Find where the given text appears and provide that cell's center as [X, Y] coordinate. 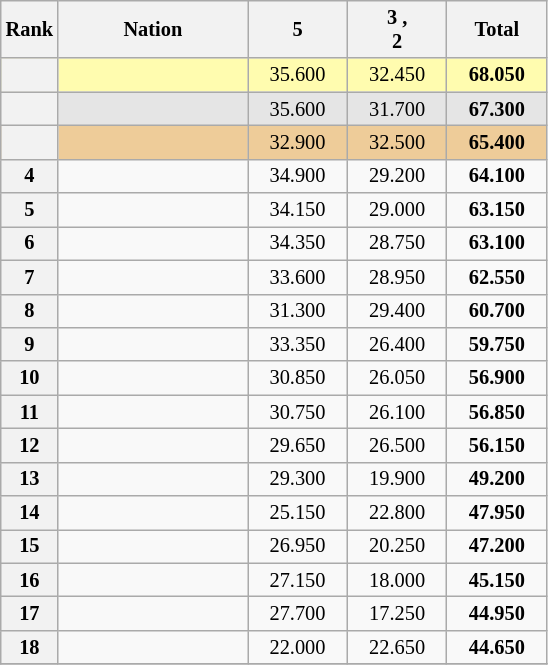
47.200 [497, 546]
65.400 [497, 142]
Rank [30, 29]
25.150 [298, 513]
28.750 [397, 243]
9 [30, 344]
20.250 [397, 546]
68.050 [497, 75]
59.750 [497, 344]
3 ,2 [397, 29]
18 [30, 647]
29.300 [298, 479]
33.600 [298, 277]
33.350 [298, 344]
62.550 [497, 277]
Nation [153, 29]
28.950 [397, 277]
56.900 [497, 378]
14 [30, 513]
15 [30, 546]
63.100 [497, 243]
60.700 [497, 311]
30.850 [298, 378]
26.950 [298, 546]
16 [30, 580]
Total [497, 29]
13 [30, 479]
7 [30, 277]
47.950 [497, 513]
22.650 [397, 647]
44.950 [497, 613]
18.000 [397, 580]
22.000 [298, 647]
56.850 [497, 412]
29.000 [397, 210]
4 [30, 176]
67.300 [497, 109]
56.150 [497, 445]
11 [30, 412]
22.800 [397, 513]
32.450 [397, 75]
26.050 [397, 378]
17.250 [397, 613]
8 [30, 311]
34.150 [298, 210]
29.400 [397, 311]
12 [30, 445]
49.200 [497, 479]
44.650 [497, 647]
29.650 [298, 445]
34.350 [298, 243]
31.700 [397, 109]
17 [30, 613]
6 [30, 243]
19.900 [397, 479]
32.900 [298, 142]
30.750 [298, 412]
31.300 [298, 311]
26.500 [397, 445]
10 [30, 378]
27.150 [298, 580]
34.900 [298, 176]
27.700 [298, 613]
64.100 [497, 176]
45.150 [497, 580]
26.400 [397, 344]
26.100 [397, 412]
32.500 [397, 142]
63.150 [497, 210]
29.200 [397, 176]
